Find where the given text appears and provide that cell's center as [X, Y] coordinate. 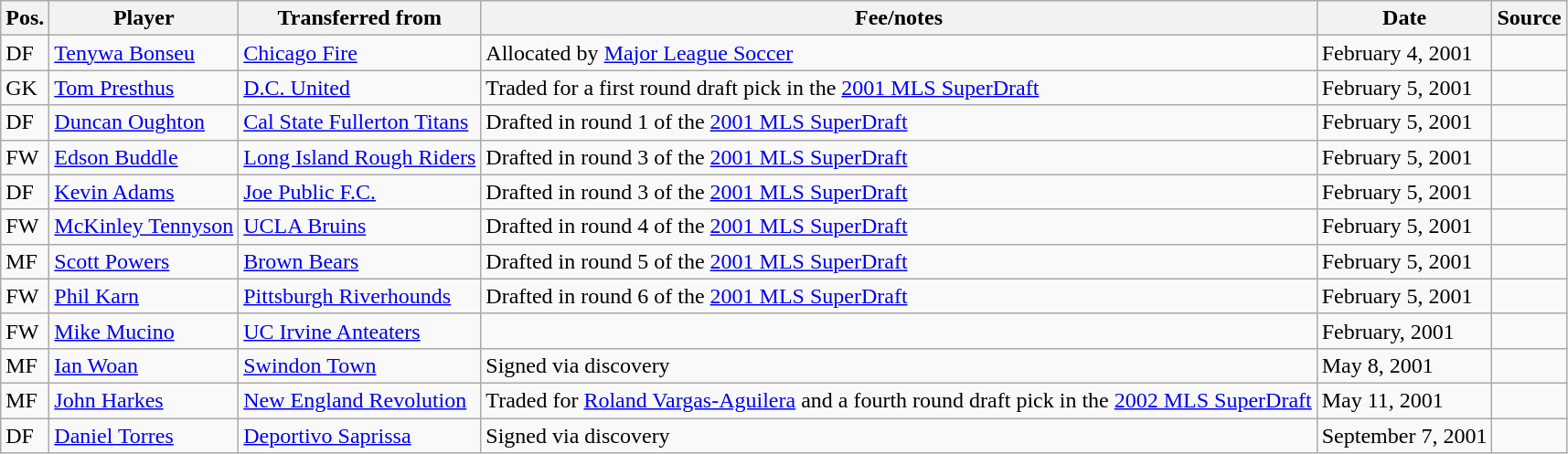
Chicago Fire [360, 53]
Drafted in round 6 of the 2001 MLS SuperDraft [899, 296]
Drafted in round 5 of the 2001 MLS SuperDraft [899, 261]
May 8, 2001 [1404, 365]
September 7, 2001 [1404, 436]
Long Island Rough Riders [360, 157]
Tom Presthus [144, 88]
John Harkes [144, 400]
Tenywa Bonseu [144, 53]
Duncan Oughton [144, 122]
Daniel Torres [144, 436]
Date [1404, 18]
Drafted in round 1 of the 2001 MLS SuperDraft [899, 122]
Cal State Fullerton Titans [360, 122]
Fee/notes [899, 18]
Edson Buddle [144, 157]
February 4, 2001 [1404, 53]
Transferred from [360, 18]
Deportivo Saprissa [360, 436]
New England Revolution [360, 400]
UC Irvine Anteaters [360, 331]
Phil Karn [144, 296]
McKinley Tennyson [144, 227]
Ian Woan [144, 365]
Drafted in round 4 of the 2001 MLS SuperDraft [899, 227]
D.C. United [360, 88]
May 11, 2001 [1404, 400]
Traded for a first round draft pick in the 2001 MLS SuperDraft [899, 88]
Swindon Town [360, 365]
Allocated by Major League Soccer [899, 53]
Brown Bears [360, 261]
Traded for Roland Vargas-Aguilera and a fourth round draft pick in the 2002 MLS SuperDraft [899, 400]
Joe Public F.C. [360, 192]
GK [26, 88]
Pos. [26, 18]
UCLA Bruins [360, 227]
Mike Mucino [144, 331]
Scott Powers [144, 261]
Player [144, 18]
Pittsburgh Riverhounds [360, 296]
Kevin Adams [144, 192]
Source [1529, 18]
February, 2001 [1404, 331]
